Detect which cell encompasses the target text, then output its [X, Y] center coordinate. 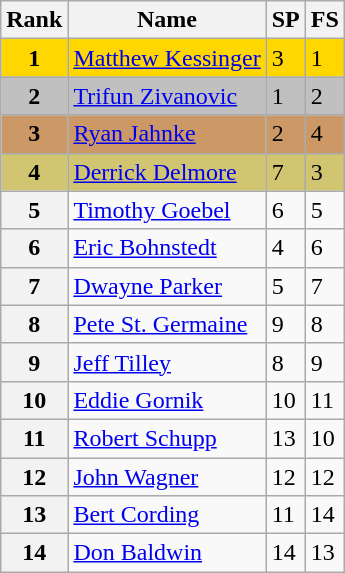
Don Baldwin [167, 553]
Dwayne Parker [167, 286]
Ryan Jahnke [167, 134]
Trifun Zivanovic [167, 96]
Pete St. Germaine [167, 324]
SP [286, 20]
Bert Cording [167, 515]
Jeff Tilley [167, 362]
Matthew Kessinger [167, 58]
Rank [34, 20]
Derrick Delmore [167, 172]
Eric Bohnstedt [167, 248]
Timothy Goebel [167, 210]
Robert Schupp [167, 438]
FS [324, 20]
Eddie Gornik [167, 400]
Name [167, 20]
John Wagner [167, 477]
